Identify which cell holds the provided text, then report its [X, Y] central coordinate. 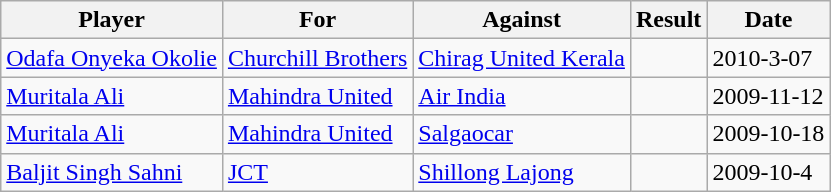
Baljit Singh Sahni [112, 172]
Against [522, 20]
Chirag United Kerala [522, 58]
2009-11-12 [768, 96]
Player [112, 20]
Result [668, 20]
Salgaocar [522, 134]
Churchill Brothers [317, 58]
Shillong Lajong [522, 172]
2009-10-4 [768, 172]
Date [768, 20]
Air India [522, 96]
JCT [317, 172]
2010-3-07 [768, 58]
2009-10-18 [768, 134]
Odafa Onyeka Okolie [112, 58]
For [317, 20]
